Return the (x, y) coordinate for the center point of the cell that contains the specified text.  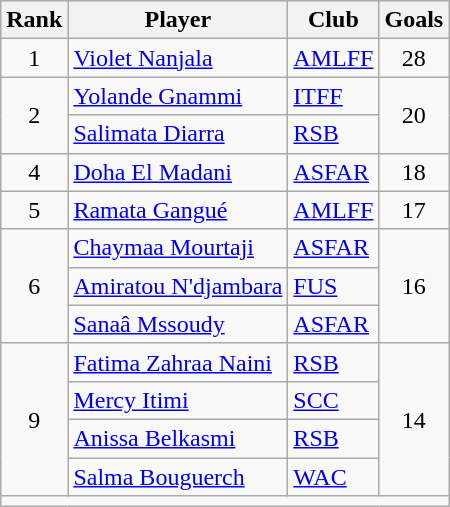
Rank (34, 20)
Goals (414, 20)
ITFF (334, 96)
FUS (334, 286)
Player (178, 20)
1 (34, 58)
18 (414, 172)
Violet Nanjala (178, 58)
Sanaâ Mssoudy (178, 324)
16 (414, 286)
WAC (334, 477)
28 (414, 58)
6 (34, 286)
Doha El Madani (178, 172)
5 (34, 210)
Anissa Belkasmi (178, 438)
Amiratou N'djambara (178, 286)
2 (34, 115)
Fatima Zahraa Naini (178, 362)
Ramata Gangué (178, 210)
Mercy Itimi (178, 400)
9 (34, 419)
Salimata Diarra (178, 134)
Chaymaa Mourtaji (178, 248)
14 (414, 419)
4 (34, 172)
Club (334, 20)
SCC (334, 400)
20 (414, 115)
Salma Bouguerch (178, 477)
Yolande Gnammi (178, 96)
17 (414, 210)
